Provide the (x, y) coordinate of the cell's center where the given text is located.  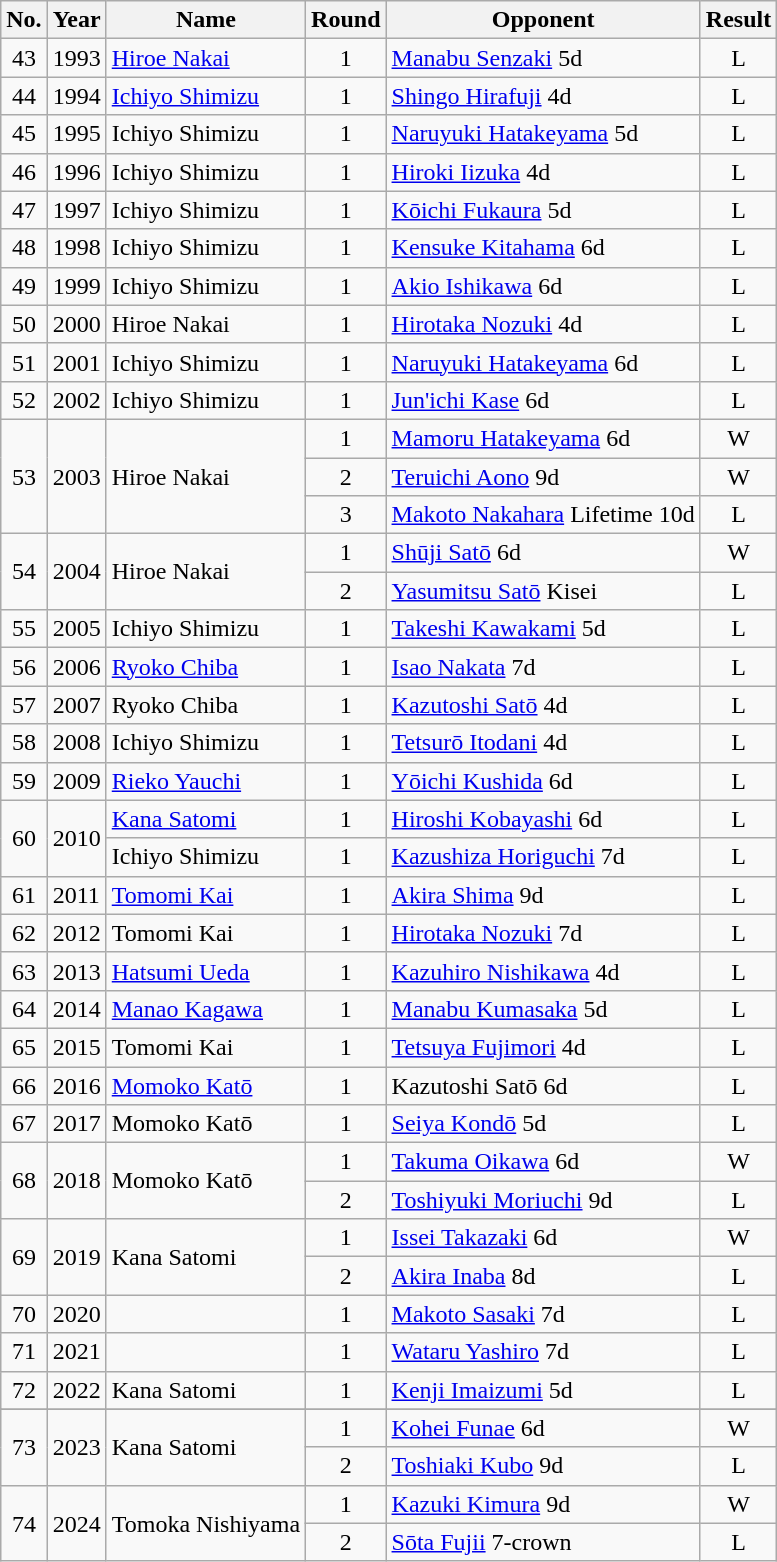
2023 (76, 1447)
67 (24, 1124)
2005 (76, 629)
Opponent (543, 20)
Tetsuya Fujimori 4d (543, 1047)
2014 (76, 1009)
2001 (76, 362)
Makoto Nakahara Lifetime 10d (543, 515)
Seiya Kondō 5d (543, 1124)
2003 (76, 476)
2019 (76, 1257)
43 (24, 58)
56 (24, 667)
52 (24, 400)
Kazushiza Horiguchi 7d (543, 857)
64 (24, 1009)
Kensuke Kitahama 6d (543, 248)
Kazuki Kimura 9d (543, 1504)
Akira Inaba 8d (543, 1276)
3 (346, 515)
Round (346, 20)
Kenji Imaizumi 5d (543, 1390)
1995 (76, 134)
Hiroshi Kobayashi 6d (543, 819)
Issei Takazaki 6d (543, 1238)
2018 (76, 1181)
Tomoka Nishiyama (206, 1523)
Kōichi Fukaura 5d (543, 210)
63 (24, 971)
Jun'ichi Kase 6d (543, 400)
Hirotaka Nozuki 7d (543, 933)
47 (24, 210)
2007 (76, 705)
62 (24, 933)
1998 (76, 248)
Isao Nakata 7d (543, 667)
2013 (76, 971)
54 (24, 572)
Makoto Sasaki 7d (543, 1314)
2022 (76, 1390)
1999 (76, 286)
2004 (76, 572)
Takeshi Kawakami 5d (543, 629)
44 (24, 96)
65 (24, 1047)
70 (24, 1314)
49 (24, 286)
73 (24, 1447)
1993 (76, 58)
Sōta Fujii 7-crown (543, 1542)
Tetsurō Itodani 4d (543, 743)
2015 (76, 1047)
2012 (76, 933)
46 (24, 172)
1997 (76, 210)
Kohei Funae 6d (543, 1428)
74 (24, 1523)
Shūji Satō 6d (543, 553)
Hatsumi Ueda (206, 971)
68 (24, 1181)
2016 (76, 1085)
2000 (76, 324)
2017 (76, 1124)
53 (24, 476)
Name (206, 20)
Toshiaki Kubo 9d (543, 1466)
1994 (76, 96)
Kazuhiro Nishikawa 4d (543, 971)
1996 (76, 172)
2021 (76, 1352)
59 (24, 781)
Toshiyuki Moriuchi 9d (543, 1200)
Teruichi Aono 9d (543, 477)
Yasumitsu Satō Kisei (543, 591)
Akira Shima 9d (543, 895)
Mamoru Hatakeyama 6d (543, 438)
Wataru Yashiro 7d (543, 1352)
72 (24, 1390)
Naruyuki Hatakeyama 5d (543, 134)
Akio Ishikawa 6d (543, 286)
2010 (76, 838)
Manao Kagawa (206, 1009)
51 (24, 362)
Hiroki Iizuka 4d (543, 172)
2020 (76, 1314)
2024 (76, 1523)
Rieko Yauchi (206, 781)
69 (24, 1257)
48 (24, 248)
Result (738, 20)
Takuma Oikawa 6d (543, 1162)
58 (24, 743)
57 (24, 705)
No. (24, 20)
55 (24, 629)
66 (24, 1085)
Year (76, 20)
2011 (76, 895)
2008 (76, 743)
2006 (76, 667)
50 (24, 324)
Yōichi Kushida 6d (543, 781)
61 (24, 895)
71 (24, 1352)
60 (24, 838)
Naruyuki Hatakeyama 6d (543, 362)
2002 (76, 400)
2009 (76, 781)
Shingo Hirafuji 4d (543, 96)
Hirotaka Nozuki 4d (543, 324)
Kazutoshi Satō 6d (543, 1085)
Manabu Senzaki 5d (543, 58)
45 (24, 134)
Manabu Kumasaka 5d (543, 1009)
Kazutoshi Satō 4d (543, 705)
